Return the (X, Y) coordinate for the center point of the cell that contains the specified text.  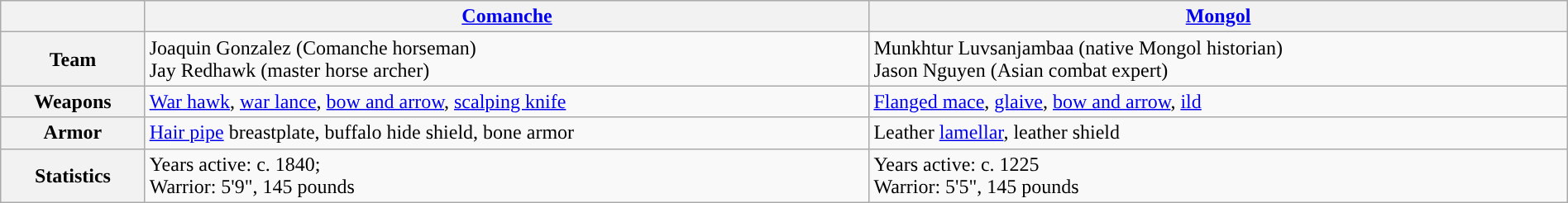
War hawk, war lance, bow and arrow, scalping knife (507, 101)
Comanche (507, 17)
Munkhtur Luvsanjambaa (native Mongol historian)Jason Nguyen (Asian combat expert) (1218, 59)
Leather lamellar, leather shield (1218, 133)
Statistics (73, 175)
Years active: c. 1225Warrior: 5'5", 145 pounds (1218, 175)
Weapons (73, 101)
Team (73, 59)
Flanged mace, glaive, bow and arrow, ild (1218, 101)
Years active: c. 1840;Warrior: 5'9", 145 pounds (507, 175)
Joaquin Gonzalez (Comanche horseman)Jay Redhawk (master horse archer) (507, 59)
Armor (73, 133)
Hair pipe breastplate, buffalo hide shield, bone armor (507, 133)
Mongol (1218, 17)
